Extract the [X, Y] coordinate from the center of the cell holding the provided text.  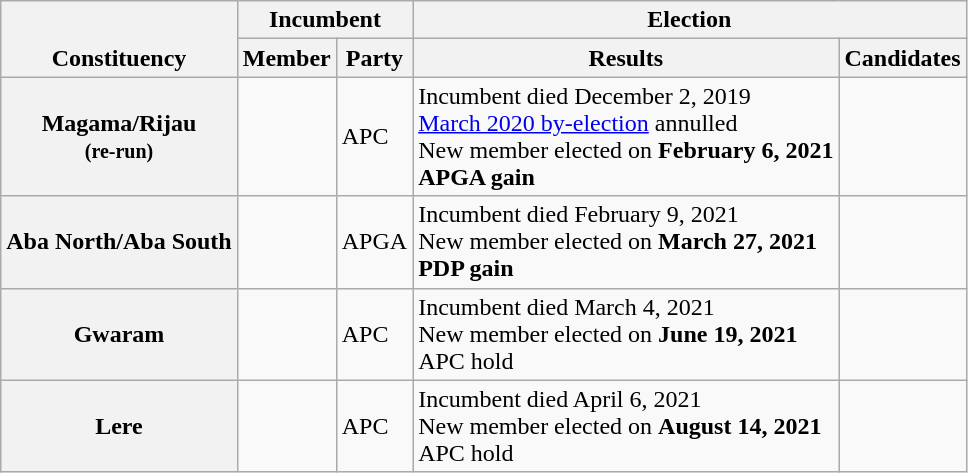
Incumbent died December 2, 2019March 2020 by-election annulledNew member elected on February 6, 2021APGA gain [626, 136]
Member [286, 58]
Incumbent died March 4, 2021New member elected on June 19, 2021APC hold [626, 334]
Lere [119, 426]
Gwaram [119, 334]
Constituency [119, 39]
Election [690, 20]
Incumbent died April 6, 2021New member elected on August 14, 2021APC hold [626, 426]
Magama/Rijau(re-run) [119, 136]
APGA [374, 242]
Aba North/Aba South [119, 242]
Incumbent died February 9, 2021New member elected on March 27, 2021PDP gain [626, 242]
Incumbent [324, 20]
Party [374, 58]
Candidates [902, 58]
Results [626, 58]
